Locate the cell with the specified text and output its (X, Y) center coordinate. 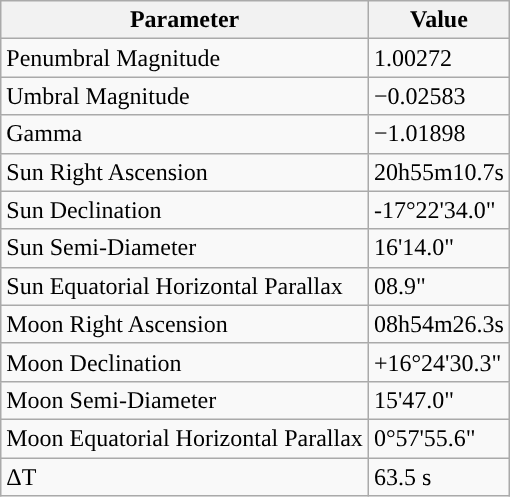
Sun Equatorial Horizontal Parallax (185, 286)
08h54m26.3s (438, 324)
Sun Semi-Diameter (185, 248)
08.9" (438, 286)
+16°24'30.3" (438, 362)
Sun Declination (185, 210)
Value (438, 20)
16'14.0" (438, 248)
−0.02583 (438, 96)
ΔT (185, 477)
0°57'55.6" (438, 438)
Parameter (185, 20)
15'47.0" (438, 400)
1.00272 (438, 58)
20h55m10.7s (438, 172)
Penumbral Magnitude (185, 58)
-17°22'34.0" (438, 210)
Gamma (185, 134)
Umbral Magnitude (185, 96)
Moon Semi-Diameter (185, 400)
Moon Declination (185, 362)
Moon Equatorial Horizontal Parallax (185, 438)
63.5 s (438, 477)
−1.01898 (438, 134)
Moon Right Ascension (185, 324)
Sun Right Ascension (185, 172)
